Scan for the cell matching the given text and deliver its (X, Y) coordinate at center. 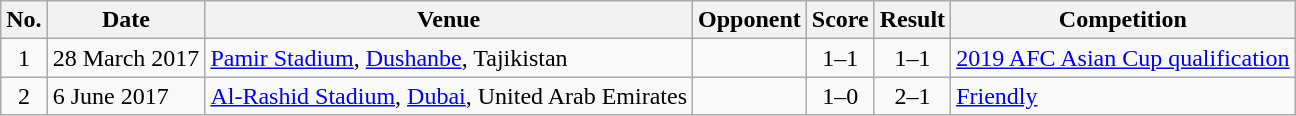
28 March 2017 (126, 58)
Al-Rashid Stadium, Dubai, United Arab Emirates (449, 96)
1 (24, 58)
Score (840, 20)
2–1 (912, 96)
2 (24, 96)
Date (126, 20)
Competition (1123, 20)
Result (912, 20)
6 June 2017 (126, 96)
Pamir Stadium, Dushanbe, Tajikistan (449, 58)
Friendly (1123, 96)
2019 AFC Asian Cup qualification (1123, 58)
Opponent (750, 20)
Venue (449, 20)
1–0 (840, 96)
No. (24, 20)
